Locate the cell with the specified text and output its (x, y) center coordinate. 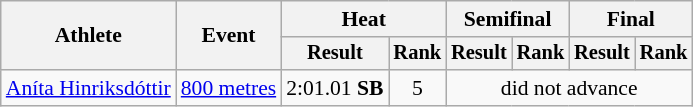
800 metres (228, 88)
Athlete (88, 36)
2:01.01 SB (334, 88)
Semifinal (508, 19)
did not advance (569, 88)
5 (417, 88)
Heat (364, 19)
Aníta Hinriksdóttir (88, 88)
Event (228, 36)
Final (630, 19)
